Determine the [X, Y] coordinate at the center of the cell enclosing the given text.  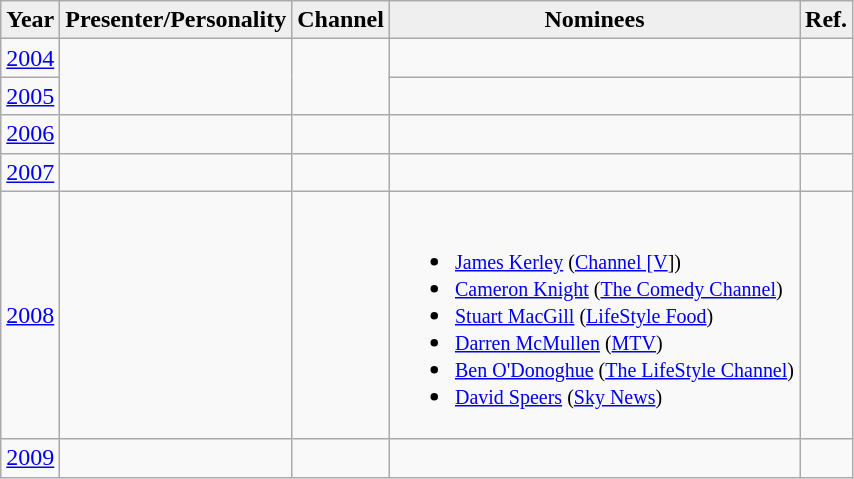
2004 [30, 58]
2009 [30, 458]
2005 [30, 96]
Presenter/Personality [176, 20]
2007 [30, 172]
Nominees [594, 20]
Ref. [826, 20]
Year [30, 20]
2008 [30, 315]
2006 [30, 134]
Channel [341, 20]
